Return (X, Y) of the center of cell containing provided text 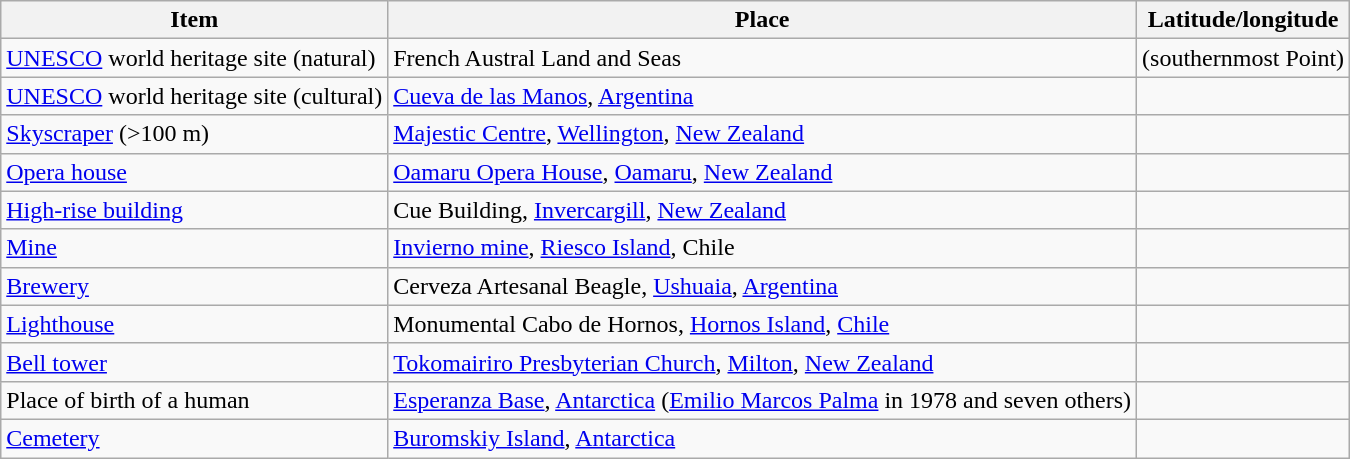
Place (762, 20)
Majestic Centre, Wellington, New Zealand (762, 134)
High-rise building (194, 210)
Cemetery (194, 438)
Esperanza Base, Antarctica (Emilio Marcos Palma in 1978 and seven others) (762, 400)
Latitude/longitude (1244, 20)
Skyscraper (>100 m) (194, 134)
Buromskiy Island, Antarctica (762, 438)
Cue Building, Invercargill, New Zealand (762, 210)
Oamaru Opera House, Oamaru, New Zealand (762, 172)
French Austral Land and Seas (762, 58)
(southernmost Point) (1244, 58)
Cueva de las Manos, Argentina (762, 96)
Brewery (194, 286)
Tokomairiro Presbyterian Church, Milton, New Zealand (762, 362)
Item (194, 20)
Place of birth of a human (194, 400)
Lighthouse (194, 324)
Monumental Cabo de Hornos, Hornos Island, Chile (762, 324)
Bell tower (194, 362)
UNESCO world heritage site (natural) (194, 58)
Mine (194, 248)
Opera house (194, 172)
Cerveza Artesanal Beagle, Ushuaia, Argentina (762, 286)
UNESCO world heritage site (cultural) (194, 96)
Invierno mine, Riesco Island, Chile (762, 248)
